Provide the (X, Y) coordinate of the cell's center where the given text is located.  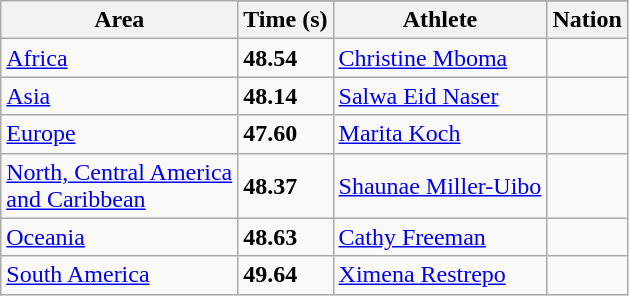
48.14 (286, 96)
Asia (120, 96)
Marita Koch (440, 134)
48.63 (286, 237)
Cathy Freeman (440, 237)
Shaunae Miller-Uibo (440, 186)
Ximena Restrepo (440, 275)
Time (s) (286, 20)
Africa (120, 58)
Area (120, 20)
47.60 (286, 134)
South America (120, 275)
Athlete (440, 20)
Oceania (120, 237)
North, Central America and Caribbean (120, 186)
49.64 (286, 275)
Nation (587, 20)
Salwa Eid Naser (440, 96)
Europe (120, 134)
Christine Mboma (440, 58)
48.37 (286, 186)
48.54 (286, 58)
